Pinpoint the cell where the given text exists, returning its (X, Y) midpoint coordinate. 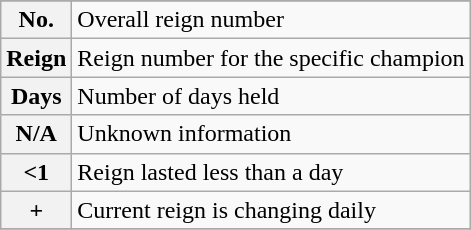
Reign (36, 58)
Days (36, 96)
Unknown information (271, 134)
<1 (36, 172)
Reign number for the specific champion (271, 58)
N/A (36, 134)
No. (36, 20)
+ (36, 210)
Number of days held (271, 96)
Current reign is changing daily (271, 210)
Overall reign number (271, 20)
Reign lasted less than a day (271, 172)
